Search for the cell housing the specified text and yield its (x, y) center coordinate. 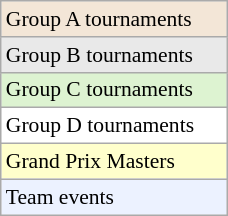
Group B tournaments (114, 55)
Team events (114, 197)
Group C tournaments (114, 90)
Grand Prix Masters (114, 162)
Group A tournaments (114, 19)
Group D tournaments (114, 126)
